Identify which cell holds the provided text, then report its (x, y) central coordinate. 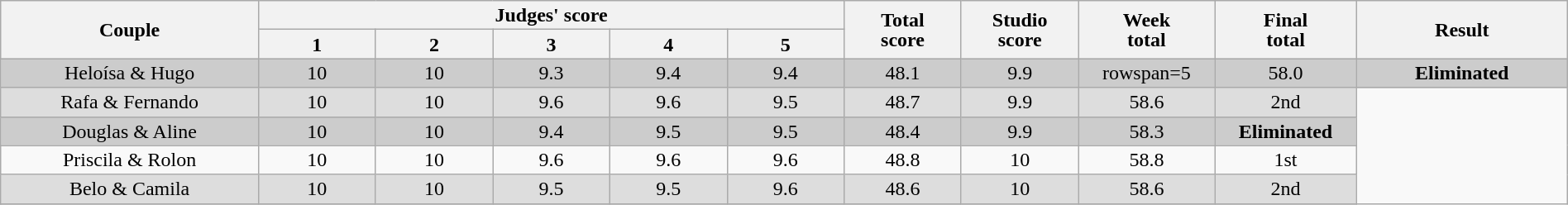
Heloísa & Hugo (130, 73)
Judges' score (551, 15)
1 (317, 45)
Couple (130, 30)
3 (552, 45)
rowspan=5 (1146, 73)
Weektotal (1146, 30)
4 (668, 45)
48.6 (903, 188)
Result (1462, 30)
48.8 (903, 160)
Studioscore (1020, 30)
48.7 (903, 102)
Rafa & Fernando (130, 102)
9.3 (552, 73)
1st (1285, 160)
48.1 (903, 73)
Priscila & Rolon (130, 160)
Douglas & Aline (130, 131)
58.8 (1146, 160)
Totalscore (903, 30)
58.0 (1285, 73)
Finaltotal (1285, 30)
Belo & Camila (130, 188)
5 (786, 45)
2 (434, 45)
58.3 (1146, 131)
48.4 (903, 131)
